Identify which cell holds the provided text, then report its [X, Y] central coordinate. 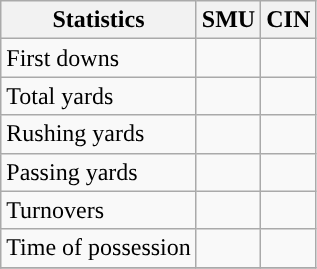
SMU [228, 20]
First downs [99, 58]
Time of possession [99, 248]
Rushing yards [99, 134]
Passing yards [99, 172]
Total yards [99, 96]
CIN [288, 20]
Turnovers [99, 210]
Statistics [99, 20]
